Output the (x, y) coordinate of the center of the cell containing the given text.  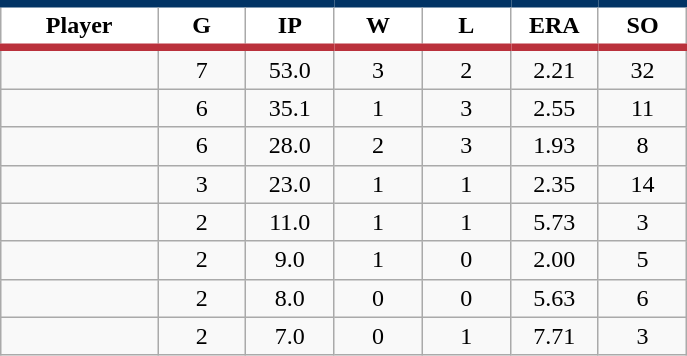
7.71 (554, 336)
32 (642, 68)
35.1 (290, 108)
L (466, 26)
ERA (554, 26)
11.0 (290, 222)
9.0 (290, 260)
Player (80, 26)
7.0 (290, 336)
5 (642, 260)
23.0 (290, 184)
1.93 (554, 146)
W (378, 26)
11 (642, 108)
14 (642, 184)
2.21 (554, 68)
G (202, 26)
2.55 (554, 108)
2.00 (554, 260)
2.35 (554, 184)
5.73 (554, 222)
7 (202, 68)
8 (642, 146)
5.63 (554, 298)
SO (642, 26)
8.0 (290, 298)
53.0 (290, 68)
IP (290, 26)
28.0 (290, 146)
